Provide the [X, Y] coordinate of the cell's center where the given text is located.  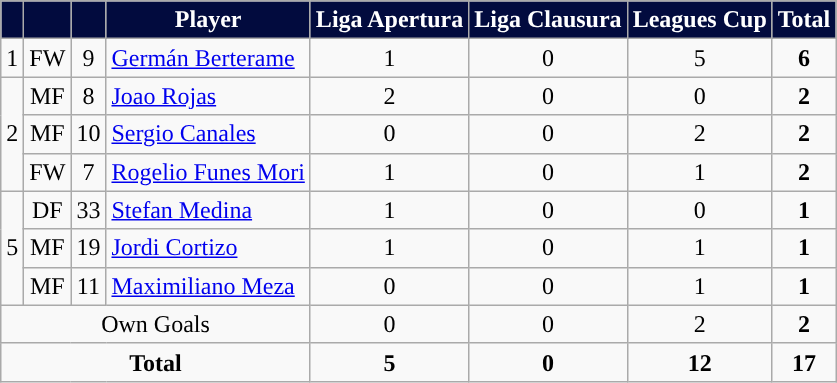
Liga Apertura [389, 20]
12 [700, 362]
10 [88, 134]
Rogelio Funes Mori [208, 172]
Leagues Cup [700, 20]
Sergio Canales [208, 134]
19 [88, 248]
6 [804, 58]
7 [88, 172]
33 [88, 210]
Jordi Cortizo [208, 248]
17 [804, 362]
9 [88, 58]
Player [208, 20]
Germán Berterame [208, 58]
Liga Clausura [548, 20]
Maximiliano Meza [208, 286]
DF [48, 210]
Own Goals [156, 324]
8 [88, 96]
11 [88, 286]
Stefan Medina [208, 210]
Joao Rojas [208, 96]
